Identify which cell holds the provided text, then report its [X, Y] central coordinate. 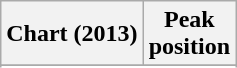
Peakposition [189, 34]
Chart (2013) [72, 34]
